Output the [x, y] coordinate of the center of the cell containing the given text.  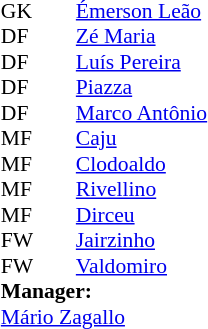
Piazza [142, 87]
Clodoaldo [142, 164]
Luís Pereira [142, 62]
Manager: [104, 291]
Marco Antônio [142, 113]
Zé Maria [142, 37]
Rivellino [142, 189]
Dirceu [142, 215]
Jairzinho [142, 241]
Caju [142, 139]
Valdomiro [142, 266]
